Locate the cell with the specified text and output its (X, Y) center coordinate. 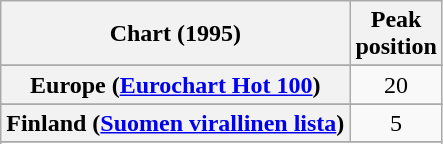
Europe (Eurochart Hot 100) (176, 85)
Peakposition (396, 34)
20 (396, 85)
Chart (1995) (176, 34)
5 (396, 123)
Finland (Suomen virallinen lista) (176, 123)
